For the text-containing cell, return its midpoint in (X, Y) coordinate format. 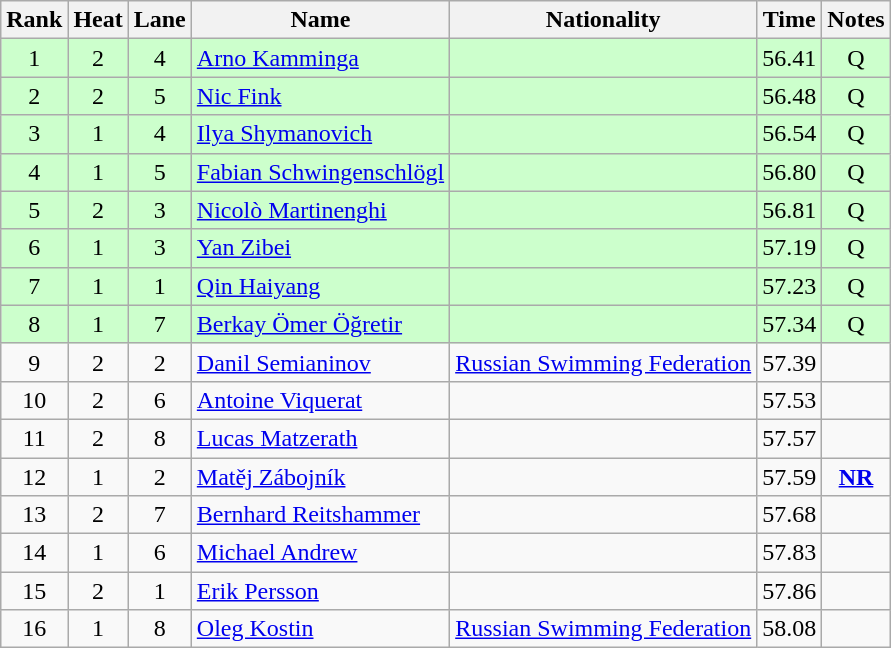
Arno Kamminga (320, 58)
Matěj Zábojník (320, 477)
15 (34, 591)
Time (790, 20)
10 (34, 400)
Berkay Ömer Öğretir (320, 324)
Lucas Matzerath (320, 438)
56.54 (790, 134)
57.39 (790, 362)
Ilya Shymanovich (320, 134)
12 (34, 477)
57.83 (790, 553)
Danil Semianinov (320, 362)
Yan Zibei (320, 248)
NR (856, 477)
56.41 (790, 58)
Oleg Kostin (320, 629)
Erik Persson (320, 591)
Lane (160, 20)
57.34 (790, 324)
Nic Fink (320, 96)
Name (320, 20)
Nicolò Martinenghi (320, 210)
11 (34, 438)
Antoine Viquerat (320, 400)
9 (34, 362)
Michael Andrew (320, 553)
57.86 (790, 591)
Nationality (604, 20)
Notes (856, 20)
Rank (34, 20)
Bernhard Reitshammer (320, 515)
56.80 (790, 172)
Fabian Schwingenschlögl (320, 172)
14 (34, 553)
57.59 (790, 477)
57.23 (790, 286)
57.68 (790, 515)
58.08 (790, 629)
56.81 (790, 210)
Qin Haiyang (320, 286)
56.48 (790, 96)
Heat (98, 20)
57.53 (790, 400)
16 (34, 629)
57.19 (790, 248)
57.57 (790, 438)
13 (34, 515)
